Return [x, y] of the center of cell containing provided text 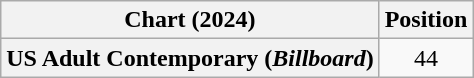
US Adult Contemporary (Billboard) [190, 58]
44 [426, 58]
Position [426, 20]
Chart (2024) [190, 20]
